Locate the cell with the specified text and output its [X, Y] center coordinate. 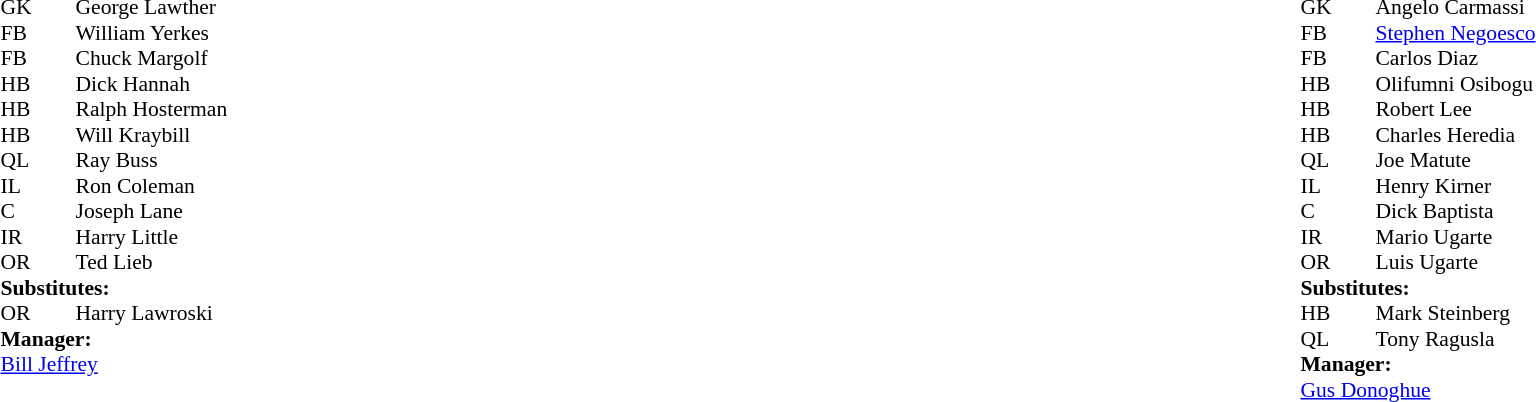
Joe Matute [1455, 161]
Mark Steinberg [1455, 313]
Harry Little [152, 237]
Dick Hannah [152, 84]
Bill Jeffrey [114, 365]
Stephen Negoesco [1455, 33]
Luis Ugarte [1455, 263]
Joseph Lane [152, 211]
Charles Heredia [1455, 135]
Ralph Hosterman [152, 109]
Ray Buss [152, 161]
Olifumni Osibogu [1455, 84]
Tony Ragusla [1455, 339]
Chuck Margolf [152, 59]
Henry Kirner [1455, 186]
Harry Lawroski [152, 313]
Robert Lee [1455, 109]
Ted Lieb [152, 263]
Will Kraybill [152, 135]
Dick Baptista [1455, 211]
Carlos Diaz [1455, 59]
Mario Ugarte [1455, 237]
Ron Coleman [152, 186]
William Yerkes [152, 33]
